Return the [x, y] coordinate for the center point of the cell that contains the specified text.  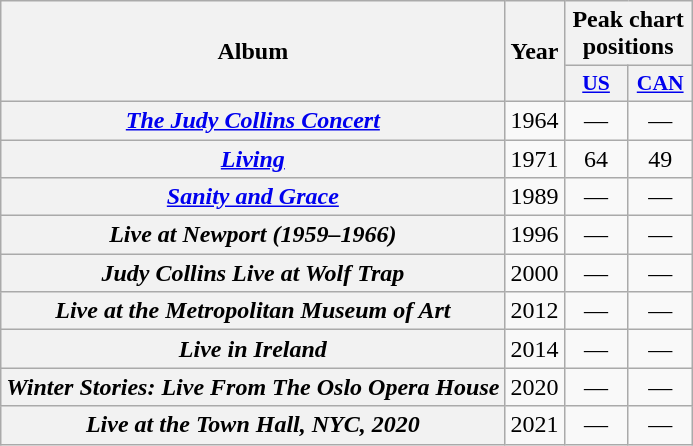
2014 [534, 349]
49 [660, 159]
Live at the Town Hall, NYC, 2020 [253, 425]
Year [534, 52]
2000 [534, 273]
Live at Newport (1959–1966) [253, 235]
Judy Collins Live at Wolf Trap [253, 273]
Sanity and Grace [253, 197]
1964 [534, 120]
The Judy Collins Concert [253, 120]
Living [253, 159]
Live in Ireland [253, 349]
2021 [534, 425]
1989 [534, 197]
1971 [534, 159]
Live at the Metropolitan Museum of Art [253, 311]
Peak chart positions [628, 34]
US [596, 84]
2020 [534, 387]
1996 [534, 235]
Winter Stories: Live From The Oslo Opera House [253, 387]
2012 [534, 311]
Album [253, 52]
CAN [660, 84]
64 [596, 159]
